From the cell containing the given text, extract its center point as [X, Y] coordinate. 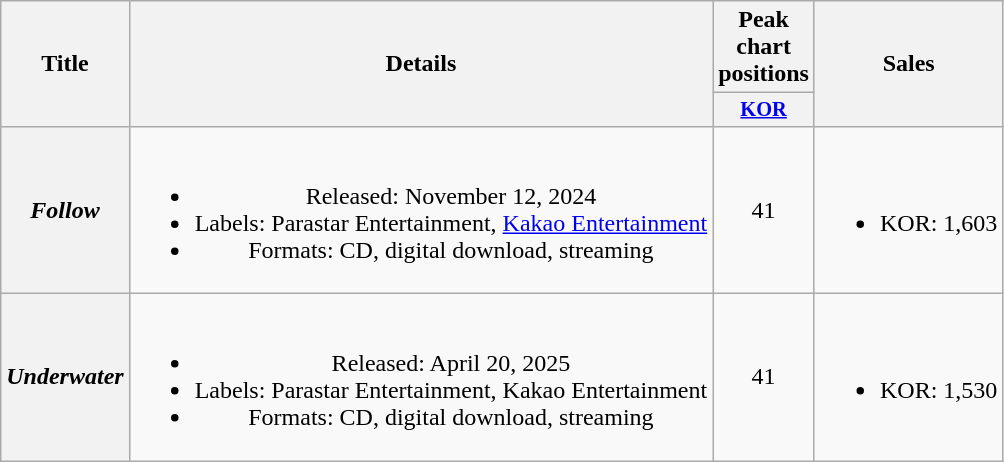
Sales [908, 64]
Released: April 20, 2025Labels: Parastar Entertainment, Kakao EntertainmentFormats: CD, digital download, streaming [421, 378]
KOR [764, 110]
Title [65, 64]
Underwater [65, 378]
Released: November 12, 2024Labels: Parastar Entertainment, Kakao EntertainmentFormats: CD, digital download, streaming [421, 210]
Follow [65, 210]
Details [421, 64]
Peak chart positions [764, 47]
KOR: 1,603 [908, 210]
KOR: 1,530 [908, 378]
